Return (X, Y) of the center of cell containing provided text 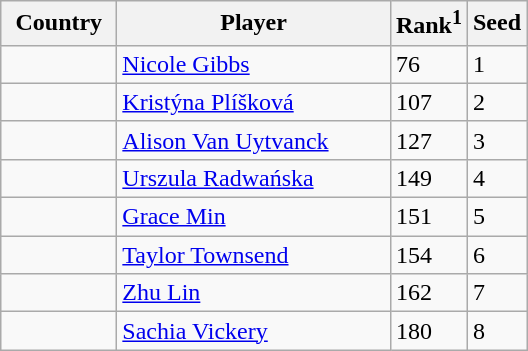
180 (428, 331)
2 (496, 102)
Kristýna Plíšková (254, 102)
Country (59, 24)
6 (496, 255)
3 (496, 140)
Urszula Radwańska (254, 178)
Seed (496, 24)
162 (428, 293)
127 (428, 140)
Nicole Gibbs (254, 64)
Sachia Vickery (254, 331)
Zhu Lin (254, 293)
Taylor Townsend (254, 255)
149 (428, 178)
107 (428, 102)
7 (496, 293)
1 (496, 64)
76 (428, 64)
Player (254, 24)
154 (428, 255)
Rank1 (428, 24)
Grace Min (254, 217)
5 (496, 217)
8 (496, 331)
4 (496, 178)
151 (428, 217)
Alison Van Uytvanck (254, 140)
